Identify which cell holds the provided text, then report its (X, Y) central coordinate. 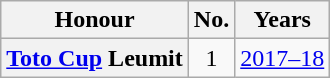
Toto Cup Leumit (95, 58)
No. (211, 20)
1 (211, 58)
Years (282, 20)
Honour (95, 20)
2017–18 (282, 58)
